Return the (x, y) coordinate for the center point of the cell that contains the specified text.  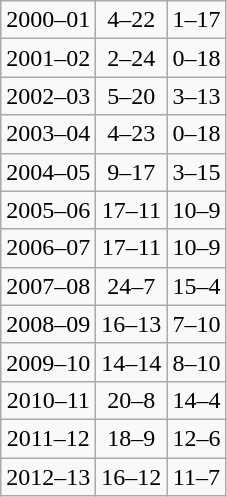
12–6 (196, 438)
4–23 (132, 134)
2011–12 (48, 438)
24–7 (132, 286)
20–8 (132, 400)
8–10 (196, 362)
2001–02 (48, 58)
2000–01 (48, 20)
11–7 (196, 477)
2005–06 (48, 210)
9–17 (132, 172)
16–12 (132, 477)
2007–08 (48, 286)
3–15 (196, 172)
2004–05 (48, 172)
3–13 (196, 96)
2002–03 (48, 96)
14–14 (132, 362)
2003–04 (48, 134)
7–10 (196, 324)
15–4 (196, 286)
2006–07 (48, 248)
4–22 (132, 20)
14–4 (196, 400)
5–20 (132, 96)
18–9 (132, 438)
2009–10 (48, 362)
16–13 (132, 324)
2012–13 (48, 477)
1–17 (196, 20)
2008–09 (48, 324)
2010–11 (48, 400)
2–24 (132, 58)
